Capture the cell that displays the provided text and extract its (x, y) central coordinate. 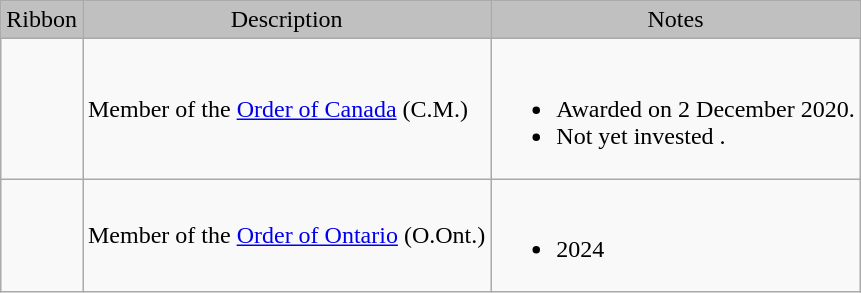
Member of the Order of Ontario (O.Ont.) (286, 236)
Description (286, 20)
Awarded on 2 December 2020.Not yet invested . (676, 109)
Notes (676, 20)
Member of the Order of Canada (C.M.) (286, 109)
Ribbon (42, 20)
2024 (676, 236)
